Capture the cell that displays the provided text and extract its [x, y] central coordinate. 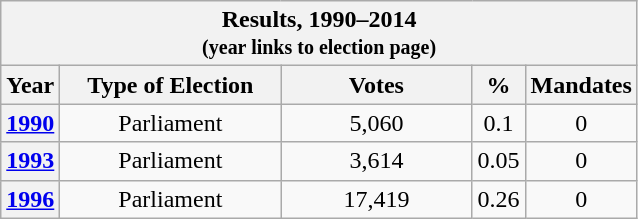
1993 [30, 161]
3,614 [376, 161]
0.26 [498, 199]
1990 [30, 123]
Year [30, 85]
Votes [376, 85]
5,060 [376, 123]
% [498, 85]
Type of Election [170, 85]
0.05 [498, 161]
17,419 [376, 199]
Mandates [581, 85]
Results, 1990–2014(year links to election page) [320, 34]
0.1 [498, 123]
1996 [30, 199]
